Return [x, y] of the center of cell containing provided text 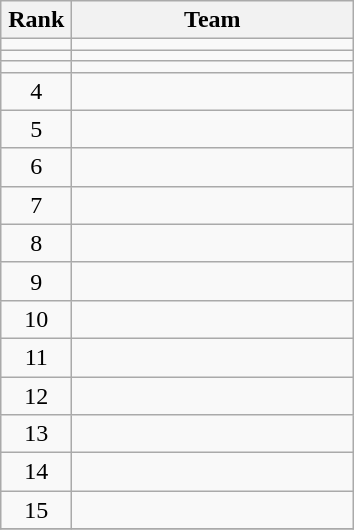
9 [36, 281]
13 [36, 434]
Rank [36, 20]
12 [36, 395]
6 [36, 167]
7 [36, 205]
15 [36, 510]
8 [36, 243]
14 [36, 472]
10 [36, 319]
11 [36, 357]
Team [212, 20]
5 [36, 129]
4 [36, 91]
